For the text-containing cell, return its midpoint in [X, Y] coordinate format. 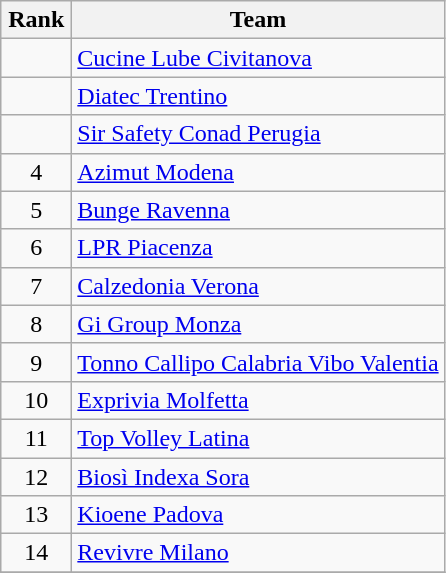
Cucine Lube Civitanova [258, 58]
Exprivia Molfetta [258, 400]
Tonno Callipo Calabria Vibo Valentia [258, 362]
14 [36, 553]
Revivre Milano [258, 553]
4 [36, 172]
12 [36, 477]
6 [36, 248]
Sir Safety Conad Perugia [258, 134]
9 [36, 362]
8 [36, 324]
Azimut Modena [258, 172]
Top Volley Latina [258, 438]
Biosì Indexa Sora [258, 477]
13 [36, 515]
Diatec Trentino [258, 96]
Gi Group Monza [258, 324]
Calzedonia Verona [258, 286]
Bunge Ravenna [258, 210]
11 [36, 438]
LPR Piacenza [258, 248]
Team [258, 20]
Rank [36, 20]
7 [36, 286]
5 [36, 210]
Kioene Padova [258, 515]
10 [36, 400]
